Capture the cell that displays the provided text and extract its (x, y) central coordinate. 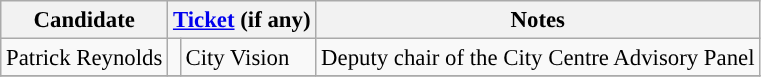
Deputy chair of the City Centre Advisory Panel (538, 58)
City Vision (248, 58)
Notes (538, 20)
Ticket (if any) (242, 20)
Candidate (84, 20)
Patrick Reynolds (84, 58)
